Find where the given text appears and provide that cell's center as (x, y) coordinate. 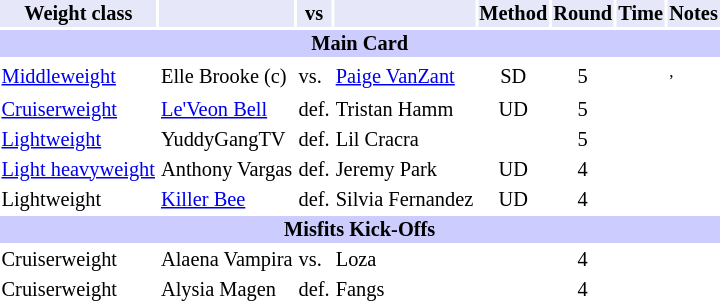
Loza (404, 258)
Weight class (78, 14)
Elle Brooke (c) (226, 76)
Middleweight (78, 76)
vs (314, 14)
YuddyGangTV (226, 138)
Lil Cracra (404, 138)
Killer Bee (226, 198)
Round (583, 14)
Notes (694, 14)
, (694, 76)
Method (514, 14)
Paige VanZant (404, 76)
Light heavyweight (78, 168)
Tristan Hamm (404, 108)
Jeremy Park (404, 168)
Main Card (360, 44)
Silvia Fernandez (404, 198)
Le'Veon Bell (226, 108)
Time (641, 14)
Misfits Kick-Offs (360, 228)
Alaena Vampira (226, 258)
Anthony Vargas (226, 168)
SD (514, 76)
